Detect which cell encompasses the target text, then output its (X, Y) center coordinate. 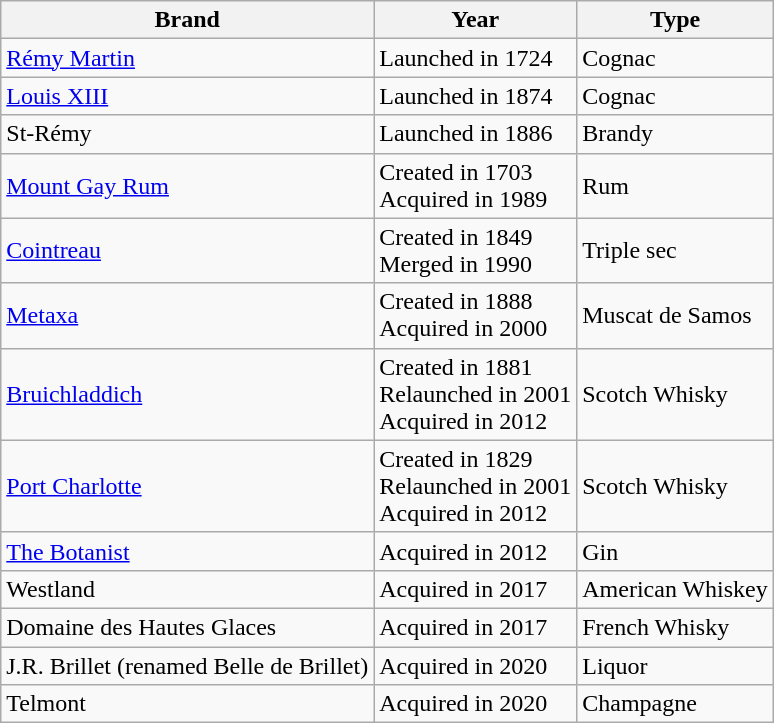
Domaine des Hautes Glaces (188, 627)
The Botanist (188, 551)
St-Rémy (188, 134)
Liquor (676, 665)
Year (476, 20)
Bruichladdich (188, 394)
Cointreau (188, 250)
Acquired in 2012 (476, 551)
Telmont (188, 704)
Type (676, 20)
Launched in 1874 (476, 96)
Brandy (676, 134)
Port Charlotte (188, 486)
Triple sec (676, 250)
Champagne (676, 704)
Gin (676, 551)
Created in 1881Relaunched in 2001Acquired in 2012 (476, 394)
Westland (188, 589)
Created in 1829Relaunched in 2001Acquired in 2012 (476, 486)
Louis XIII (188, 96)
Created in 1849Merged in 1990 (476, 250)
Mount Gay Rum (188, 186)
Created in 1703Acquired in 1989 (476, 186)
American Whiskey (676, 589)
J.R. Brillet (renamed Belle de Brillet) (188, 665)
Rum (676, 186)
French Whisky (676, 627)
Muscat de Samos (676, 316)
Metaxa (188, 316)
Launched in 1886 (476, 134)
Created in 1888Acquired in 2000 (476, 316)
Brand (188, 20)
Rémy Martin (188, 58)
Launched in 1724 (476, 58)
